Return (x, y) of the center of cell containing provided text 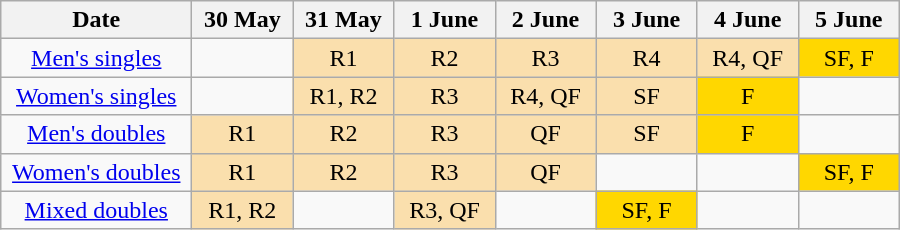
31 May (344, 20)
3 June (646, 20)
30 May (242, 20)
Women's doubles (96, 172)
5 June (848, 20)
Women's singles (96, 96)
Men's doubles (96, 134)
1 June (444, 20)
2 June (546, 20)
Mixed doubles (96, 210)
4 June (748, 20)
Men's singles (96, 58)
R4 (646, 58)
Date (96, 20)
R3, QF (444, 210)
